Find where the given text appears and provide that cell's center as [X, Y] coordinate. 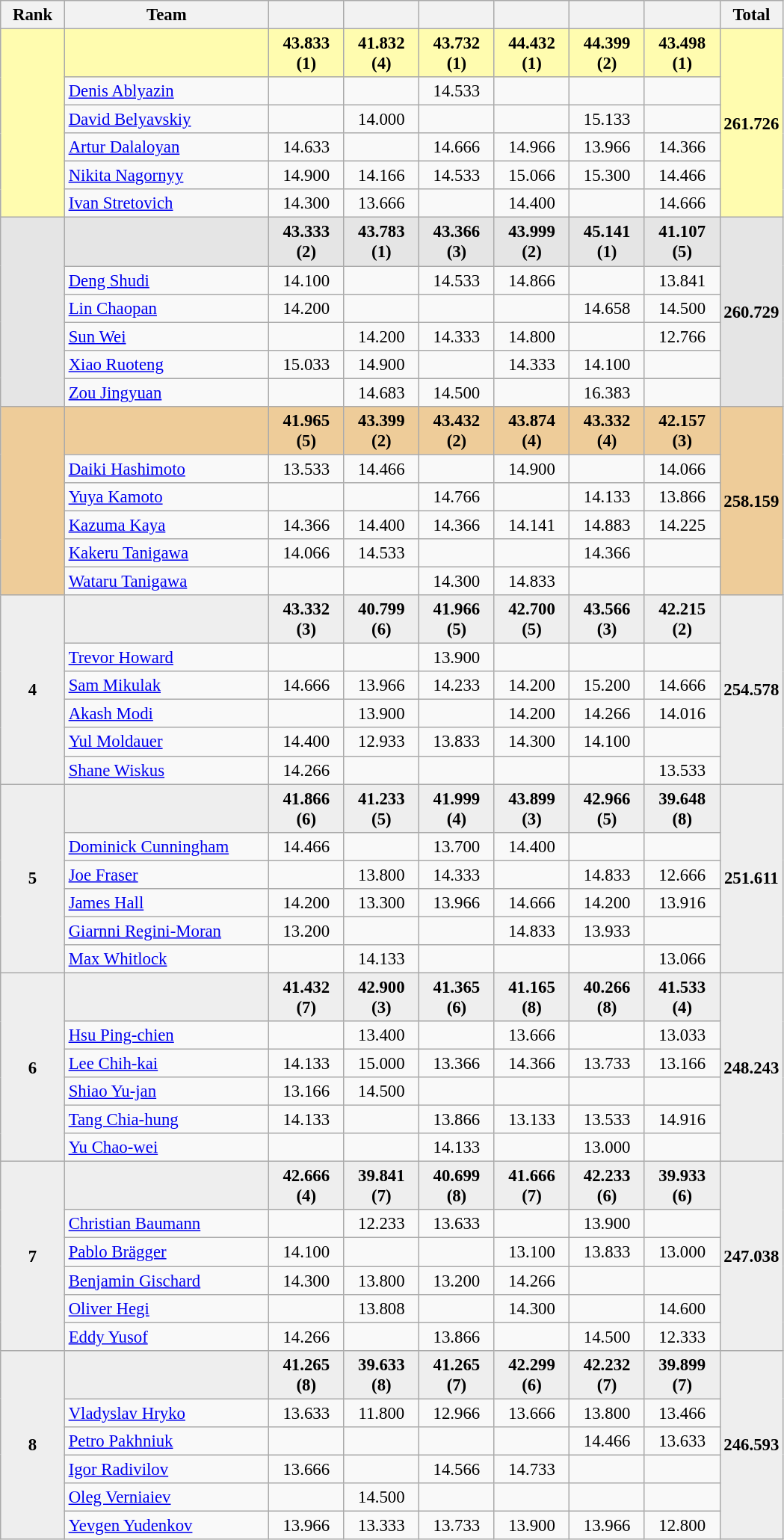
Yevgen Yudenkov [166, 1525]
Lee Chih-kai [166, 1064]
Sam Mikulak [166, 686]
12.966 [457, 1413]
Igor Radivilov [166, 1469]
41.265 (7) [457, 1374]
14.233 [457, 686]
Nikita Nagornyy [166, 176]
Team [166, 15]
41.233 (5) [381, 809]
44.399 (2) [607, 54]
Oliver Hegi [166, 1308]
4 [33, 689]
Total [752, 15]
Dominick Cunningham [166, 846]
Max Whitlock [166, 959]
42.666 (4) [306, 1186]
43.566 (3) [607, 619]
Artur Dalaloyan [166, 147]
40.266 (8) [607, 997]
Benjamin Gischard [166, 1281]
13.300 [381, 903]
43.999 (2) [532, 242]
15.133 [607, 120]
Wataru Tanigawa [166, 582]
Kakeru Tanigawa [166, 553]
13.066 [682, 959]
15.200 [607, 686]
Pablo Brägger [166, 1252]
Yul Moldauer [166, 742]
David Belyavskiy [166, 120]
39.648 (8) [682, 809]
Hsu Ping-chien [166, 1035]
Yuya Kamoto [166, 497]
14.733 [532, 1469]
43.432 (2) [457, 431]
42.157 (3) [682, 431]
7 [33, 1256]
41.966 (5) [457, 619]
Ivan Stretovich [166, 204]
41.832 (4) [381, 54]
12.800 [682, 1525]
43.332 (3) [306, 619]
246.593 [752, 1444]
James Hall [166, 903]
41.533 (4) [682, 997]
41.432 (7) [306, 997]
Xiao Ruoteng [166, 364]
14.566 [457, 1469]
14.633 [306, 147]
42.700 (5) [532, 619]
16.383 [607, 392]
43.833 (1) [306, 54]
39.633 (8) [381, 1374]
39.841 (7) [381, 1186]
Oleg Verniaiev [166, 1497]
14.166 [381, 176]
14.916 [682, 1120]
14.225 [682, 525]
13.808 [381, 1308]
43.332 (4) [607, 431]
43.366 (3) [457, 242]
261.726 [752, 124]
45.141 (1) [607, 242]
41.265 (8) [306, 1374]
14.866 [532, 280]
Akash Modi [166, 714]
14.966 [532, 147]
Shane Wiskus [166, 770]
258.159 [752, 501]
248.243 [752, 1068]
15.066 [532, 176]
12.666 [682, 875]
14.000 [381, 120]
13.100 [532, 1252]
40.699 (8) [457, 1186]
15.033 [306, 364]
41.107 (5) [682, 242]
42.233 (6) [607, 1186]
14.800 [532, 336]
13.700 [457, 846]
39.933 (6) [682, 1186]
41.999 (4) [457, 809]
Shiao Yu-jan [166, 1091]
13.400 [381, 1035]
Rank [33, 15]
43.899 (3) [532, 809]
Joe Fraser [166, 875]
13.933 [607, 931]
43.498 (1) [682, 54]
Giarnni Regini-Moran [166, 931]
42.215 (2) [682, 619]
39.899 (7) [682, 1374]
Christian Baumann [166, 1224]
13.333 [381, 1525]
Tang Chia-hung [166, 1120]
6 [33, 1068]
40.799 (6) [381, 619]
Deng Shudi [166, 280]
42.966 (5) [607, 809]
254.578 [752, 689]
12.233 [381, 1224]
43.783 (1) [381, 242]
14.141 [532, 525]
14.883 [607, 525]
42.232 (7) [607, 1374]
Kazuma Kaya [166, 525]
13.133 [532, 1120]
14.658 [607, 308]
42.900 (3) [381, 997]
41.866 (6) [306, 809]
260.729 [752, 312]
11.800 [381, 1413]
43.399 (2) [381, 431]
247.038 [752, 1256]
14.766 [457, 497]
41.666 (7) [532, 1186]
15.300 [607, 176]
13.916 [682, 903]
15.000 [381, 1064]
Yu Chao-wei [166, 1148]
Daiki Hashimoto [166, 469]
251.611 [752, 879]
Eddy Yusof [166, 1337]
43.732 (1) [457, 54]
8 [33, 1444]
12.933 [381, 742]
5 [33, 879]
14.016 [682, 714]
13.841 [682, 280]
12.333 [682, 1337]
Petro Pakhniuk [166, 1441]
13.366 [457, 1064]
43.874 (4) [532, 431]
Denis Ablyazin [166, 91]
Lin Chaopan [166, 308]
Sun Wei [166, 336]
12.766 [682, 336]
13.466 [682, 1413]
43.333 (2) [306, 242]
41.165 (8) [532, 997]
Vladyslav Hryko [166, 1413]
41.965 (5) [306, 431]
42.299 (6) [532, 1374]
44.432 (1) [532, 54]
13.033 [682, 1035]
14.600 [682, 1308]
14.683 [381, 392]
Trevor Howard [166, 658]
41.365 (6) [457, 997]
Zou Jingyuan [166, 392]
